Identify which cell holds the provided text, then report its (X, Y) central coordinate. 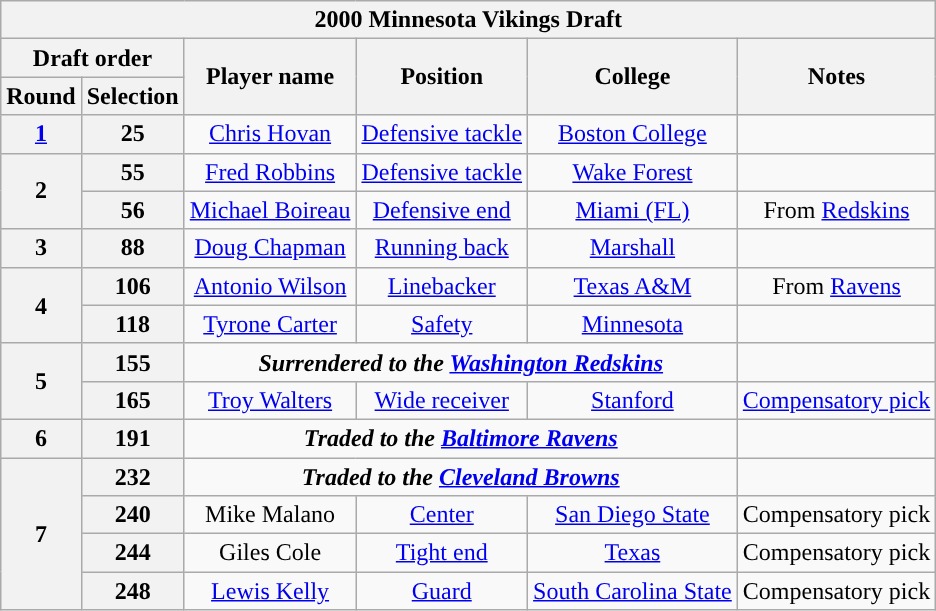
Safety (442, 324)
232 (132, 477)
Fred Robbins (270, 172)
4 (41, 305)
5 (41, 381)
Lewis Kelly (270, 591)
College (633, 77)
Defensive end (442, 210)
Minnesota (633, 324)
1 (41, 134)
Center (442, 515)
Surrendered to the Washington Redskins (460, 362)
2000 Minnesota Vikings Draft (468, 20)
Traded to the Baltimore Ravens (460, 438)
Texas A&M (633, 286)
Wake Forest (633, 172)
Tyrone Carter (270, 324)
From Redskins (836, 210)
3 (41, 248)
Draft order (92, 58)
55 (132, 172)
Guard (442, 591)
Stanford (633, 400)
240 (132, 515)
Running back (442, 248)
Troy Walters (270, 400)
Player name (270, 77)
118 (132, 324)
Linebacker (442, 286)
Giles Cole (270, 553)
San Diego State (633, 515)
248 (132, 591)
Marshall (633, 248)
244 (132, 553)
155 (132, 362)
Miami (FL) (633, 210)
Michael Boireau (270, 210)
88 (132, 248)
Doug Chapman (270, 248)
2 (41, 191)
165 (132, 400)
25 (132, 134)
Antonio Wilson (270, 286)
Mike Malano (270, 515)
Chris Hovan (270, 134)
Selection (132, 96)
Traded to the Cleveland Browns (460, 477)
106 (132, 286)
56 (132, 210)
Wide receiver (442, 400)
191 (132, 438)
Texas (633, 553)
Position (442, 77)
South Carolina State (633, 591)
Tight end (442, 553)
7 (41, 534)
From Ravens (836, 286)
Round (41, 96)
Notes (836, 77)
Boston College (633, 134)
6 (41, 438)
